For the text-containing cell, return its midpoint in (x, y) coordinate format. 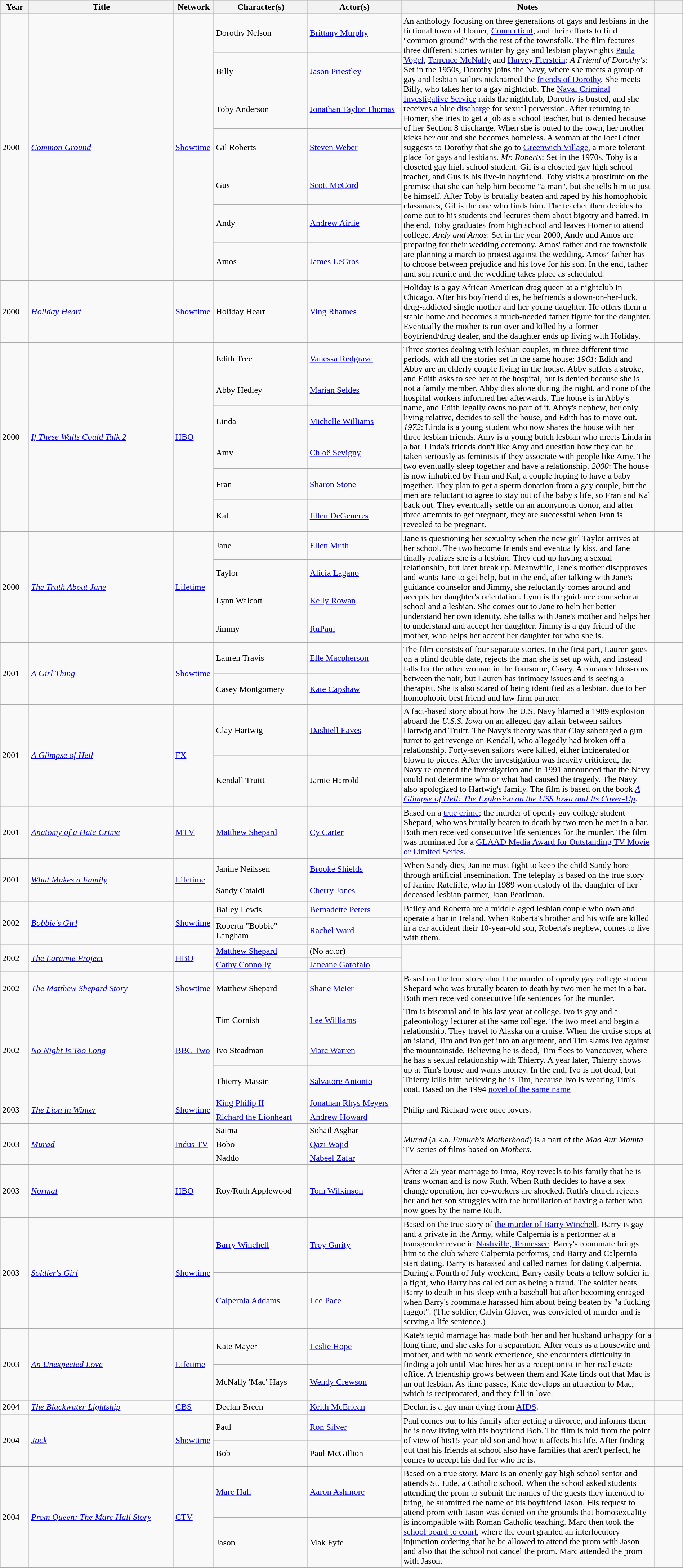
Salvatore Antonio (354, 1081)
Brooke Shields (354, 869)
Fran (261, 484)
Richard the Lionheart (261, 1117)
Saima (261, 1131)
Leslie Hope (354, 1346)
Dashiell Eaves (354, 730)
Prom Queen: The Marc Hall Story (101, 1517)
Anatomy of a Hate Crime (101, 832)
Ellen DeGeneres (354, 516)
Lee Pace (354, 1300)
Year (15, 7)
Jane (261, 545)
The Matthew Shepard Story (101, 988)
Lynn Walcott (261, 601)
Jason (261, 1542)
Actor(s) (354, 7)
Abby Hedley (261, 390)
Shane Meier (354, 988)
Declan is a gay man dying from AIDS. (527, 1407)
An Unexpected Love (101, 1364)
Gus (261, 185)
Brittany Murphy (354, 33)
McNally 'Mac' Hays (261, 1382)
Janine Neilssen (261, 869)
A Glimpse of Hell (101, 755)
Marc Hall (261, 1492)
Network (194, 7)
Title (101, 7)
Andrew Howard (354, 1117)
Steven Weber (354, 147)
Amos (261, 261)
Paul (261, 1427)
CBS (194, 1407)
Toby Anderson (261, 109)
Taylor (261, 573)
Bobo (261, 1144)
Normal (101, 1191)
Rachel Ward (354, 930)
Michelle Williams (354, 421)
Kate Mayer (261, 1346)
Lauren Travis (261, 658)
Cherry Jones (354, 891)
Bailey Lewis (261, 909)
Elle Macpherson (354, 658)
Marc Warren (354, 1051)
Linda (261, 421)
CTV (194, 1517)
No Night Is Too Long (101, 1051)
Ellen Muth (354, 545)
Jack (101, 1440)
Roberta "Bobbie" Langham (261, 930)
Barry Winchell (261, 1245)
King Philip II (261, 1103)
The Laramie Project (101, 958)
Mak Fyfe (354, 1542)
Indus TV (194, 1144)
A Girl Thing (101, 673)
Aaron Ashmore (354, 1492)
Alicia Lagano (354, 573)
Bob (261, 1453)
The Truth About Jane (101, 587)
Sharon Stone (354, 484)
FX (194, 755)
Kal (261, 516)
Janeane Garofalo (354, 965)
Andy (261, 223)
Clay Hartwig (261, 730)
Amy (261, 453)
Troy Garity (354, 1245)
Sohail Asghar (354, 1131)
Ving Rhames (354, 312)
Character(s) (261, 7)
Paul McGillion (354, 1453)
Lee Williams (354, 1020)
Dorothy Nelson (261, 33)
Jimmy (261, 629)
Tim Cornish (261, 1020)
Ivo Steadman (261, 1051)
Ron Silver (354, 1427)
BBC Two (194, 1051)
Roy/Ruth Applewood (261, 1191)
The Lion in Winter (101, 1110)
Jonathan Taylor Thomas (354, 109)
Billy (261, 71)
Qazi Wajid (354, 1144)
Jamie Harrold (354, 781)
Jason Priestley (354, 71)
Murad (101, 1144)
Calpernia Addams (261, 1300)
Declan Breen (261, 1407)
Cathy Connolly (261, 965)
Wendy Crewson (354, 1382)
James LeGros (354, 261)
The Blackwater Lightship (101, 1407)
Edith Tree (261, 359)
Casey Montgomery (261, 689)
Common Ground (101, 147)
Kate Capshaw (354, 689)
Kendall Truitt (261, 781)
Jonathan Rhys Meyers (354, 1103)
Bernadette Peters (354, 909)
Scott McCord (354, 185)
Chloë Sevigny (354, 453)
Marian Seldes (354, 390)
Kelly Rowan (354, 601)
Gil Roberts (261, 147)
Soldier's Girl (101, 1273)
Thierry Massin (261, 1081)
Naddo (261, 1158)
Murad (a.k.a. Eunuch's Motherhood) is a part of the Maa Aur Mamta TV series of films based on Mothers. (527, 1144)
(No actor) (354, 951)
If These Walls Could Talk 2 (101, 437)
Andrew Airlie (354, 223)
What Makes a Family (101, 880)
Tom Wilkinson (354, 1191)
Notes (527, 7)
Sandy Cataldi (261, 891)
MTV (194, 832)
Cy Carter (354, 832)
Keith McErlean (354, 1407)
RuPaul (354, 629)
Bobbie's Girl (101, 922)
Nabeel Zafar (354, 1158)
Vanessa Redgrave (354, 359)
Philip and Richard were once lovers. (527, 1110)
